Detect which cell encompasses the target text, then output its [X, Y] center coordinate. 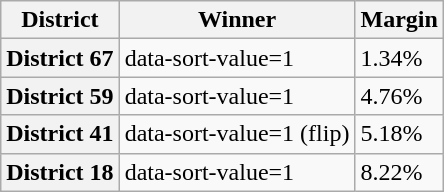
8.22% [399, 172]
District 18 [60, 172]
District 67 [60, 58]
1.34% [399, 58]
data-sort-value=1 (flip) [237, 134]
Winner [237, 20]
District 59 [60, 96]
5.18% [399, 134]
Margin [399, 20]
District [60, 20]
4.76% [399, 96]
District 41 [60, 134]
